Extract the [x, y] coordinate from the center of the cell holding the provided text.  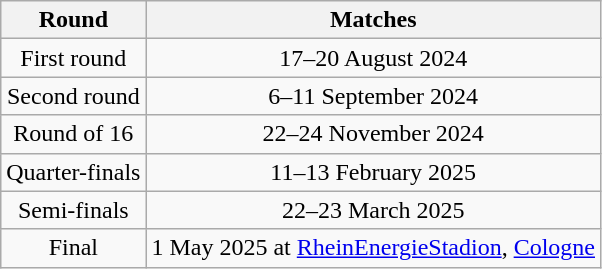
1 May 2025 at RheinEnergieStadion, Cologne [374, 248]
6–11 September 2024 [374, 96]
22–23 March 2025 [374, 210]
11–13 February 2025 [374, 172]
17–20 August 2024 [374, 58]
22–24 November 2024 [374, 134]
First round [74, 58]
Semi-finals [74, 210]
Second round [74, 96]
Matches [374, 20]
Quarter-finals [74, 172]
Final [74, 248]
Round of 16 [74, 134]
Round [74, 20]
